Provide the (x, y) coordinate of the cell's center where the given text is located.  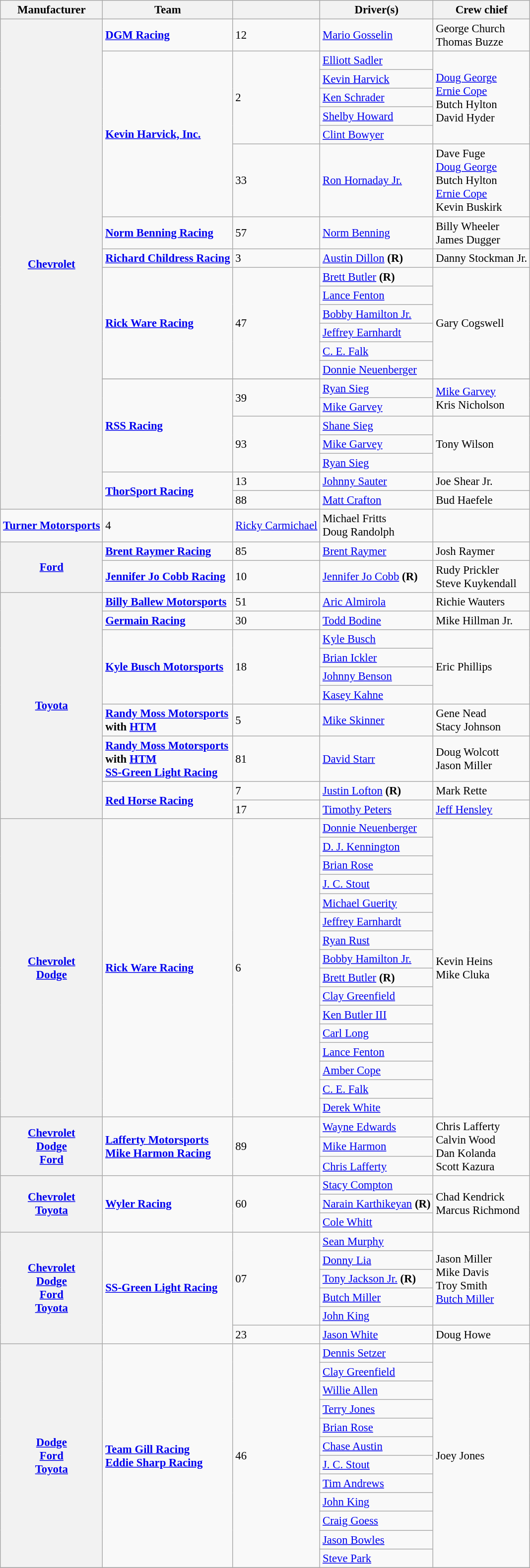
Jennifer Jo Cobb (R) (377, 576)
Terry Jones (377, 1409)
Butch Miller (377, 1297)
Brent Raymer Racing (168, 551)
Brent Raymer (377, 551)
Jason Bowles (377, 1540)
85 (276, 551)
Norm Benning (377, 233)
Austin Dillon (R) (377, 258)
Michael Guerity (377, 903)
ThorSport Racing (168, 491)
Kevin Heins Mike Cluka (481, 968)
Chevrolet Dodge (52, 968)
Chevrolet Dodge Ford Toyota (52, 1288)
Clint Bowyer (377, 135)
Todd Bodine (377, 620)
Craig Goess (377, 1521)
Jason Miller Mike Davis Troy Smith Butch Miller (481, 1278)
12 (276, 36)
SS-Green Light Racing (168, 1288)
Germain Racing (168, 620)
81 (276, 759)
Mario Gosselin (377, 36)
Derek White (377, 1108)
Narain Karthikeyan (R) (377, 1204)
Randy Moss Motorsports with HTM (168, 720)
Chad Kendrick Marcus Richmond (481, 1204)
Ryan Rust (377, 940)
Jeff Hensley (481, 810)
Tony Wilson (481, 444)
Doug George Ernie Cope Butch Hylton David Hyder (481, 98)
Kevin Harvick, Inc. (168, 134)
30 (276, 620)
Joe Shear Jr. (481, 482)
Michael Fritts Doug Randolph (377, 526)
17 (276, 810)
Billy Ballew Motorsports (168, 602)
Ron Hornaday Jr. (377, 181)
Elliott Sadler (377, 60)
07 (276, 1278)
Ken Schrader (377, 98)
6 (276, 968)
Josh Raymer (481, 551)
39 (276, 398)
89 (276, 1146)
Eric Phillips (481, 667)
5 (276, 720)
Danny Stockman Jr. (481, 258)
Team Gill Racing Eddie Sharp Racing (168, 1456)
Red Horse Racing (168, 800)
Cole Whitt (377, 1223)
Mark Rette (481, 791)
Chris Lafferty (377, 1166)
Matt Crafton (377, 500)
Carl Long (377, 1033)
Jason White (377, 1334)
23 (276, 1334)
Norm Benning Racing (168, 233)
Wyler Racing (168, 1204)
Ken Butler III (377, 1015)
93 (276, 444)
Kyle Busch (377, 639)
Chevrolet (52, 265)
Joey Jones (481, 1456)
Steve Park (377, 1558)
Manufacturer (52, 10)
Chevrolet Dodge Ford (52, 1146)
Brian Ickler (377, 658)
Mike Skinner (377, 720)
Bud Haefele (481, 500)
Ford (52, 567)
Amber Cope (377, 1071)
Chevrolet Toyota (52, 1204)
Turner Motorsports (52, 526)
Team (168, 10)
88 (276, 500)
George Church Thomas Buzze (481, 36)
60 (276, 1204)
RSS Racing (168, 425)
Mike Hillman Jr. (481, 620)
3 (276, 258)
Lafferty Motorsports Mike Harmon Racing (168, 1146)
Dennis Setzer (377, 1353)
Gene Nead Stacy Johnson (481, 720)
Shelby Howard (377, 117)
Chris Lafferty Calvin Wood Dan Kolanda Scott Kazura (481, 1146)
4 (168, 526)
Donny Lia (377, 1260)
Gary Cogswell (481, 323)
57 (276, 233)
Aric Almirola (377, 602)
David Starr (377, 759)
46 (276, 1456)
Mike Garvey Kris Nicholson (481, 398)
Johnny Benson (377, 676)
Jennifer Jo Cobb Racing (168, 576)
D. J. Kennington (377, 847)
Shane Sieg (377, 426)
Dodge Ford Toyota (52, 1456)
18 (276, 667)
10 (276, 576)
Kevin Harvick (377, 79)
33 (276, 181)
Justin Lofton (R) (377, 791)
47 (276, 323)
Stacy Compton (377, 1185)
Kasey Kahne (377, 695)
Willie Allen (377, 1390)
Doug Howe (481, 1334)
Doug Wolcott Jason Miller (481, 759)
Rudy Prickler Steve Kuykendall (481, 576)
Chase Austin (377, 1447)
Toyota (52, 705)
Timothy Peters (377, 810)
Wayne Edwards (377, 1127)
13 (276, 482)
Dave Fuge Doug George Butch Hylton Ernie Cope Kevin Buskirk (481, 181)
7 (276, 791)
51 (276, 602)
Richie Wauters (481, 602)
Sean Murphy (377, 1241)
Randy Moss Motorsports with HTM SS-Green Light Racing (168, 759)
Billy Wheeler James Dugger (481, 233)
Johnny Sauter (377, 482)
DGM Racing (168, 36)
Crew chief (481, 10)
Kyle Busch Motorsports (168, 667)
Richard Childress Racing (168, 258)
2 (276, 98)
Tony Jackson Jr. (R) (377, 1278)
Mike Harmon (377, 1146)
Driver(s) (377, 10)
Tim Andrews (377, 1484)
Ricky Carmichael (276, 526)
